Extract the (x, y) coordinate from the center of the cell holding the provided text.  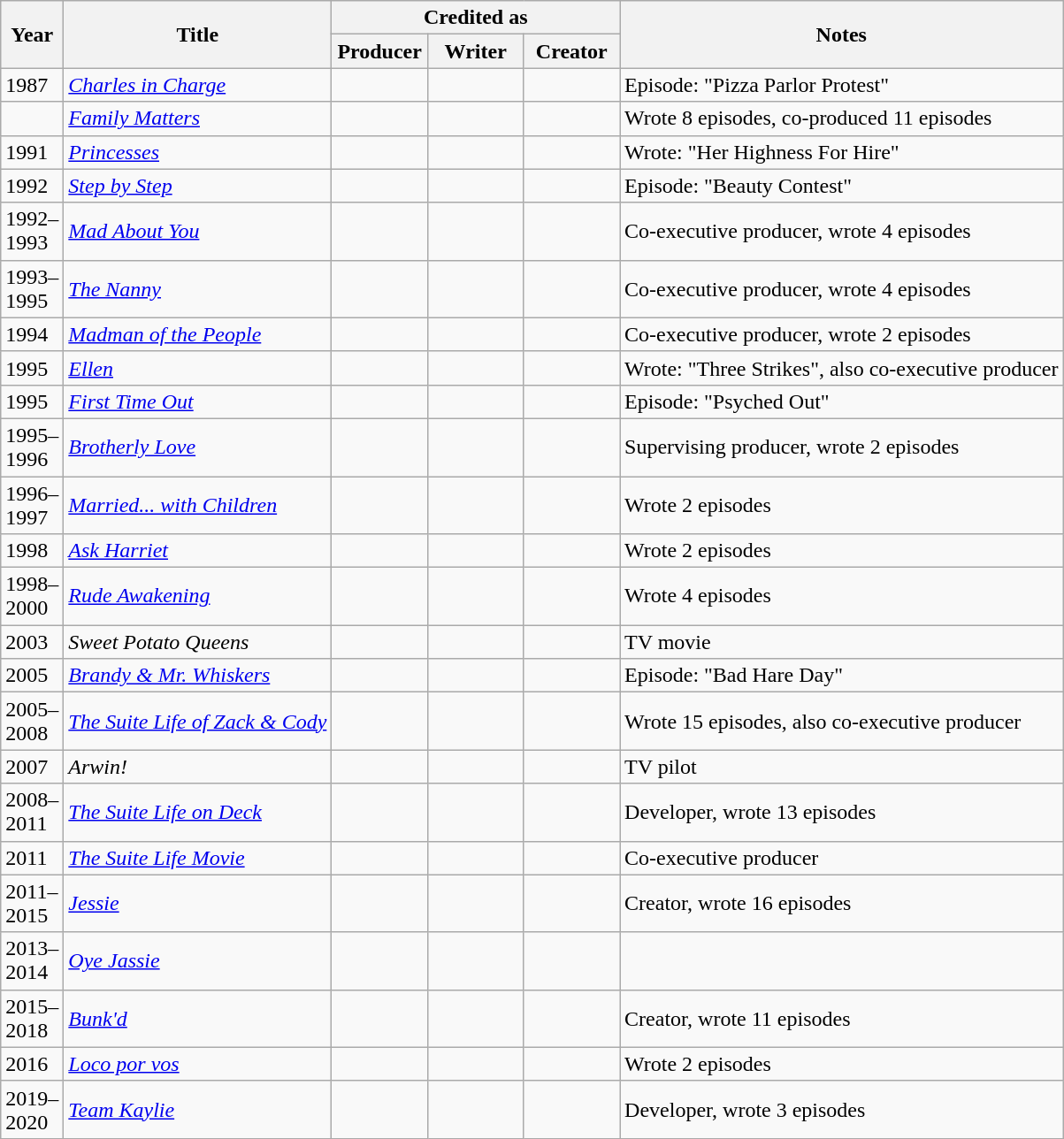
2008–2011 (32, 812)
Year (32, 34)
Episode: "Psyched Out" (842, 401)
Co-executive producer (842, 858)
Developer, wrote 3 episodes (842, 1109)
2003 (32, 642)
Credited as (476, 18)
1996–1997 (32, 504)
Writer (476, 51)
Notes (842, 34)
Oye Jassie (198, 960)
2015–2018 (32, 1019)
Family Matters (198, 118)
2016 (32, 1064)
Wrote: "Three Strikes", also co-executive producer (842, 368)
Jessie (198, 904)
1993–1995 (32, 288)
The Suite Life Movie (198, 858)
2005–2008 (32, 722)
Supervising producer, wrote 2 episodes (842, 447)
TV pilot (842, 767)
1998 (32, 551)
Producer (380, 51)
Step by Step (198, 186)
1994 (32, 334)
Episode: "Beauty Contest" (842, 186)
The Nanny (198, 288)
Mad About You (198, 232)
Episode: "Bad Hare Day" (842, 676)
Creator (571, 51)
Married... with Children (198, 504)
Bunk'd (198, 1019)
1992 (32, 186)
Episode: "Pizza Parlor Protest" (842, 85)
Wrote 8 episodes, co-produced 11 episodes (842, 118)
1995–1996 (32, 447)
Wrote 15 episodes, also co-executive producer (842, 722)
1987 (32, 85)
2007 (32, 767)
2013–2014 (32, 960)
2019–2020 (32, 1109)
Sweet Potato Queens (198, 642)
First Time Out (198, 401)
Creator, wrote 11 episodes (842, 1019)
TV movie (842, 642)
The Suite Life of Zack & Cody (198, 722)
The Suite Life on Deck (198, 812)
Developer, wrote 13 episodes (842, 812)
Loco por vos (198, 1064)
Princesses (198, 152)
Brotherly Love (198, 447)
Rude Awakening (198, 596)
Arwin! (198, 767)
1998–2000 (32, 596)
Title (198, 34)
Charles in Charge (198, 85)
Ellen (198, 368)
Wrote 4 episodes (842, 596)
1992–1993 (32, 232)
Madman of the People (198, 334)
Team Kaylie (198, 1109)
Wrote: "Her Highness For Hire" (842, 152)
2011 (32, 858)
Ask Harriet (198, 551)
1991 (32, 152)
Co-executive producer, wrote 2 episodes (842, 334)
Brandy & Mr. Whiskers (198, 676)
Creator, wrote 16 episodes (842, 904)
2005 (32, 676)
2011–2015 (32, 904)
